Locate the cell with the specified text and output its [X, Y] center coordinate. 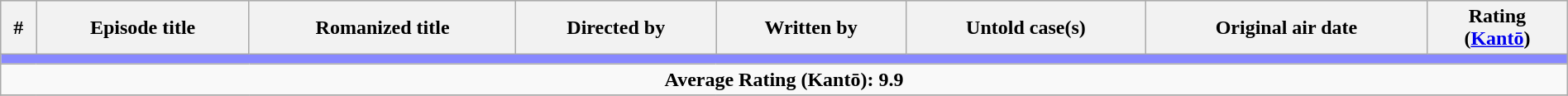
Rating(Kantō) [1498, 28]
Untold case(s) [1025, 28]
Average Rating (Kantō): 9.9 [784, 79]
# [18, 28]
Episode title [143, 28]
Directed by [616, 28]
Written by [811, 28]
Romanized title [382, 28]
Original air date [1286, 28]
